Extract the (x, y) coordinate from the center of the cell holding the provided text.  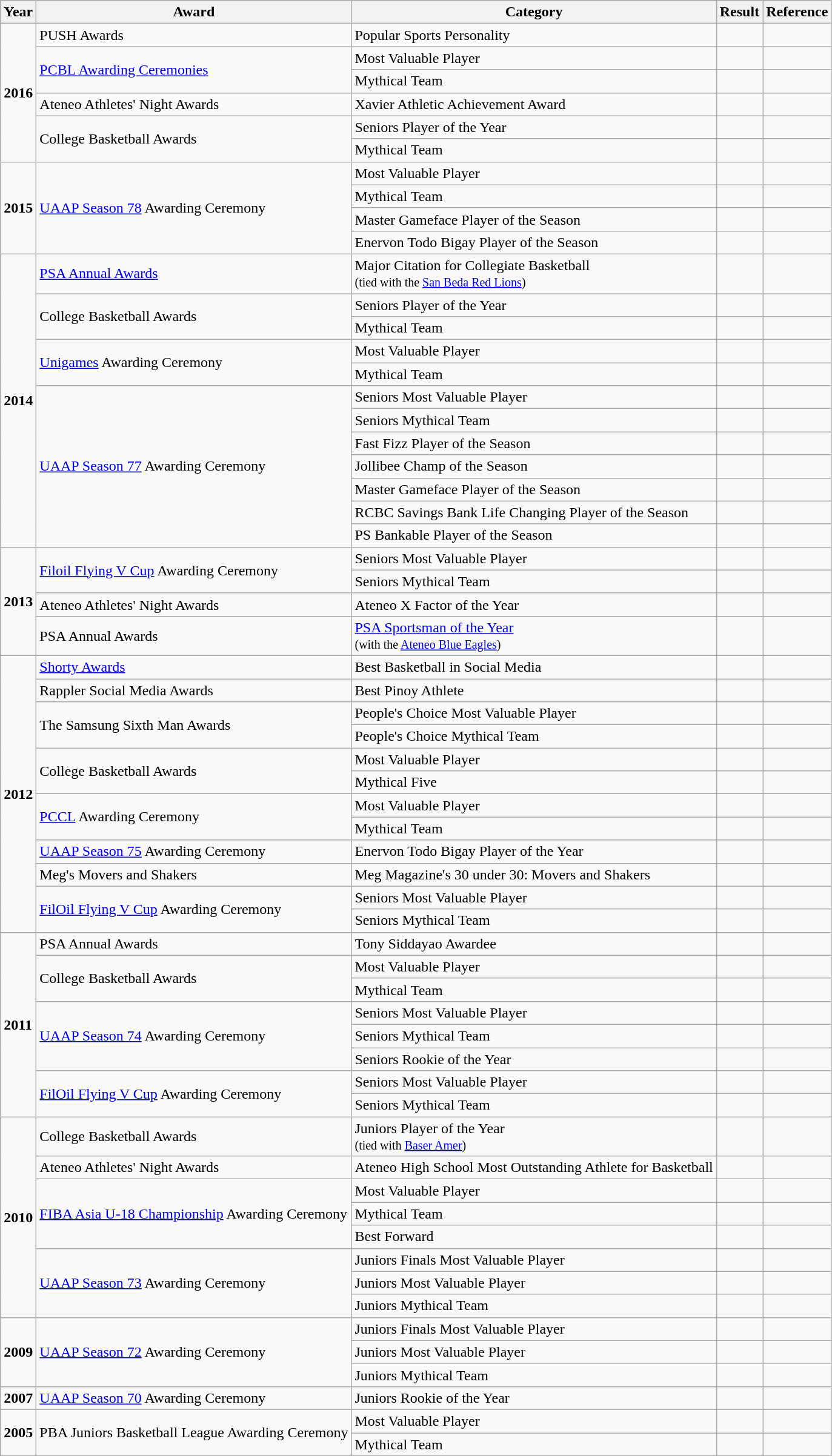
UAAP Season 77 Awarding Ceremony (194, 466)
2014 (18, 400)
2016 (18, 93)
UAAP Season 70 Awarding Ceremony (194, 1398)
FIBA Asia U-18 Championship Awarding Ceremony (194, 1214)
Best Forward (534, 1237)
UAAP Season 75 Awarding Ceremony (194, 852)
2007 (18, 1398)
Juniors Player of the Year(tied with Baser Amer) (534, 1136)
UAAP Season 73 Awarding Ceremony (194, 1283)
Filoil Flying V Cup Awarding Ceremony (194, 570)
Best Basketball in Social Media (534, 667)
2009 (18, 1352)
2015 (18, 208)
Jollibee Champ of the Season (534, 466)
Enervon Todo Bigay Player of the Year (534, 852)
PS Bankable Player of the Season (534, 535)
Category (534, 12)
Juniors Rookie of the Year (534, 1398)
Enervon Todo Bigay Player of the Season (534, 242)
UAAP Season 74 Awarding Ceremony (194, 1036)
Award (194, 12)
Xavier Athletic Achievement Award (534, 104)
Best Pinoy Athlete (534, 690)
2005 (18, 1432)
Ateneo High School Most Outstanding Athlete for Basketball (534, 1168)
PBA Juniors Basketball League Awarding Ceremony (194, 1432)
The Samsung Sixth Man Awards (194, 725)
Meg's Movers and Shakers (194, 875)
Fast Fizz Player of the Season (534, 443)
PCCL Awarding Ceremony (194, 817)
Year (18, 12)
2013 (18, 601)
2012 (18, 793)
UAAP Season 78 Awarding Ceremony (194, 208)
Result (739, 12)
PUSH Awards (194, 35)
Mythical Five (534, 783)
2011 (18, 1024)
People's Choice Most Valuable Player (534, 713)
People's Choice Mythical Team (534, 736)
PCBL Awarding Ceremonies (194, 70)
Shorty Awards (194, 667)
Rappler Social Media Awards (194, 690)
Meg Magazine's 30 under 30: Movers and Shakers (534, 875)
Seniors Rookie of the Year (534, 1059)
PSA Sportsman of the Year(with the Ateneo Blue Eagles) (534, 636)
UAAP Season 72 Awarding Ceremony (194, 1352)
Reference (797, 12)
2010 (18, 1217)
RCBC Savings Bank Life Changing Player of the Season (534, 512)
Unigames Awarding Ceremony (194, 363)
Ateneo X Factor of the Year (534, 604)
Popular Sports Personality (534, 35)
Major Citation for Collegiate Basketball(tied with the San Beda Red Lions) (534, 274)
Tony Siddayao Awardee (534, 944)
